Detect which cell encompasses the target text, then output its (x, y) center coordinate. 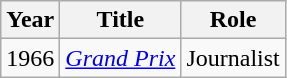
Year (30, 20)
1966 (30, 58)
Role (233, 20)
Grand Prix (120, 58)
Title (120, 20)
Journalist (233, 58)
